Provide the (X, Y) coordinate of the cell's center where the given text is located.  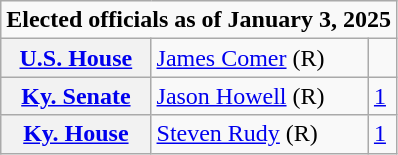
Ky. Senate (76, 96)
U.S. House (76, 58)
Steven Rudy (R) (260, 134)
James Comer (R) (260, 58)
Elected officials as of January 3, 2025 (199, 20)
Ky. House (76, 134)
Jason Howell (R) (260, 96)
